Locate the cell with the specified text and output its [X, Y] center coordinate. 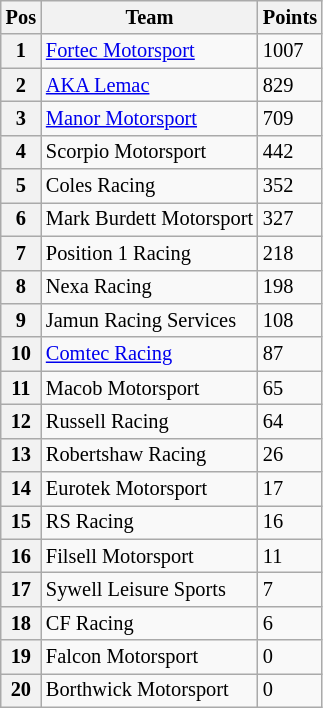
Mark Burdett Motorsport [150, 219]
Jamun Racing Services [150, 320]
3 [21, 118]
Comtec Racing [150, 354]
1 [21, 51]
15 [21, 522]
Points [290, 17]
327 [290, 219]
Eurotek Motorsport [150, 489]
352 [290, 186]
Russell Racing [150, 421]
64 [290, 421]
9 [21, 320]
65 [290, 388]
10 [21, 354]
218 [290, 253]
Macob Motorsport [150, 388]
19 [21, 657]
1007 [290, 51]
709 [290, 118]
87 [290, 354]
Scorpio Motorsport [150, 152]
Pos [21, 17]
Falcon Motorsport [150, 657]
5 [21, 186]
8 [21, 287]
Fortec Motorsport [150, 51]
108 [290, 320]
Coles Racing [150, 186]
14 [21, 489]
4 [21, 152]
13 [21, 455]
Sywell Leisure Sports [150, 589]
442 [290, 152]
RS Racing [150, 522]
Borthwick Motorsport [150, 690]
AKA Lemac [150, 85]
Robertshaw Racing [150, 455]
26 [290, 455]
198 [290, 287]
Team [150, 17]
Manor Motorsport [150, 118]
829 [290, 85]
CF Racing [150, 623]
Position 1 Racing [150, 253]
12 [21, 421]
Filsell Motorsport [150, 556]
2 [21, 85]
18 [21, 623]
Nexa Racing [150, 287]
20 [21, 690]
